Scan for the cell matching the given text and deliver its [X, Y] coordinate at center. 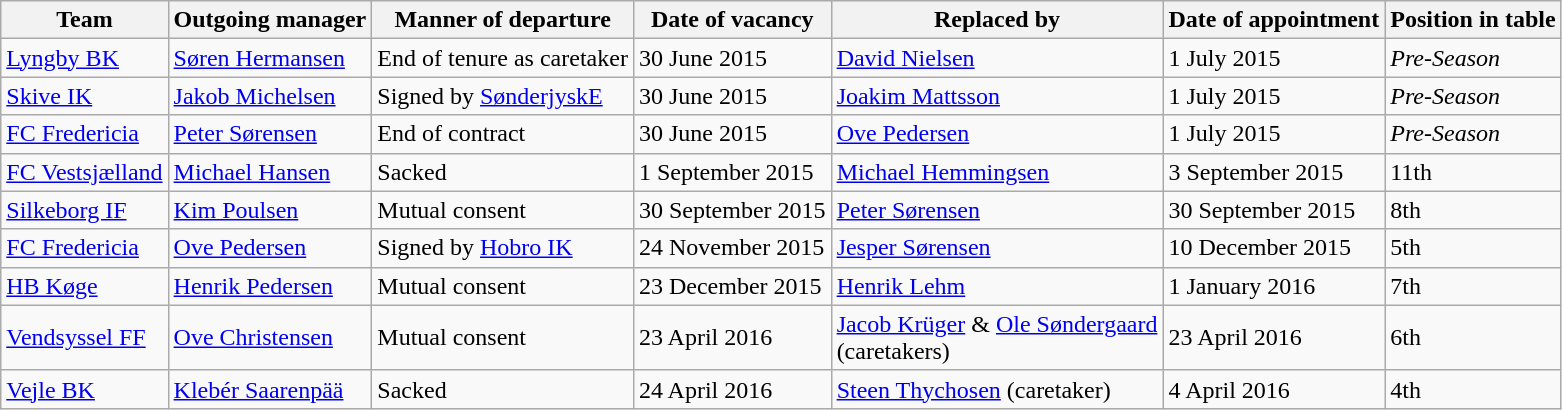
Vendsyssel FF [84, 338]
Søren Hermansen [270, 58]
Team [84, 20]
End of tenure as caretaker [503, 58]
Kim Poulsen [270, 210]
Manner of departure [503, 20]
6th [1473, 338]
Michael Hemmingsen [997, 172]
1 September 2015 [732, 172]
1 January 2016 [1274, 286]
4 April 2016 [1274, 389]
8th [1473, 210]
Outgoing manager [270, 20]
End of contract [503, 134]
Vejle BK [84, 389]
Position in table [1473, 20]
4th [1473, 389]
Steen Thychosen (caretaker) [997, 389]
Henrik Pedersen [270, 286]
Ove Christensen [270, 338]
Replaced by [997, 20]
7th [1473, 286]
Lyngby BK [84, 58]
Silkeborg IF [84, 210]
Jakob Michelsen [270, 96]
24 April 2016 [732, 389]
Klebér Saarenpää [270, 389]
Signed by SønderjyskE [503, 96]
Signed by Hobro IK [503, 248]
Date of appointment [1274, 20]
10 December 2015 [1274, 248]
Henrik Lehm [997, 286]
Jacob Krüger & Ole Søndergaard(caretakers) [997, 338]
Jesper Sørensen [997, 248]
Skive IK [84, 96]
Michael Hansen [270, 172]
11th [1473, 172]
HB Køge [84, 286]
23 December 2015 [732, 286]
3 September 2015 [1274, 172]
Date of vacancy [732, 20]
FC Vestsjælland [84, 172]
24 November 2015 [732, 248]
5th [1473, 248]
David Nielsen [997, 58]
Joakim Mattsson [997, 96]
